From the cell containing the given text, extract its center point as (x, y) coordinate. 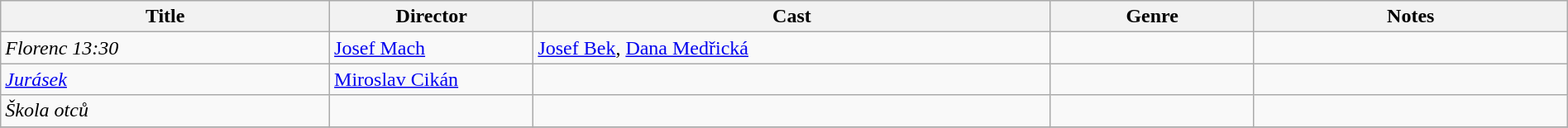
Florenc 13:30 (165, 48)
Notes (1411, 17)
Director (432, 17)
Josef Mach (432, 48)
Josef Bek, Dana Medřická (792, 48)
Cast (792, 17)
Title (165, 17)
Jurásek (165, 79)
Genre (1152, 17)
Miroslav Cikán (432, 79)
Škola otců (165, 111)
